Extract the [x, y] coordinate from the center of the cell holding the provided text.  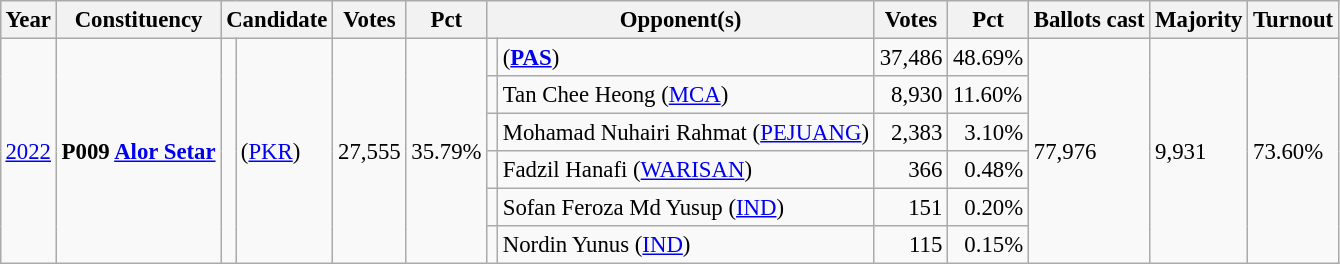
Nordin Yunus (IND) [686, 245]
Majority [1199, 20]
Opponent(s) [681, 20]
Constituency [138, 20]
0.15% [988, 245]
366 [910, 170]
3.10% [988, 133]
2,383 [910, 133]
151 [910, 208]
115 [910, 245]
2022 [28, 151]
Year [28, 20]
Fadzil Hanafi (WARISAN) [686, 170]
Mohamad Nuhairi Rahmat (PEJUANG) [686, 133]
35.79% [446, 151]
Ballots cast [1088, 20]
48.69% [988, 57]
P009 Alor Setar [138, 151]
(PKR) [284, 151]
Tan Chee Heong (MCA) [686, 95]
9,931 [1199, 151]
(PAS) [686, 57]
0.20% [988, 208]
Sofan Feroza Md Yusup (IND) [686, 208]
27,555 [370, 151]
Candidate [277, 20]
77,976 [1088, 151]
0.48% [988, 170]
37,486 [910, 57]
8,930 [910, 95]
73.60% [1294, 151]
11.60% [988, 95]
Turnout [1294, 20]
